Pinpoint the cell where the given text exists, returning its (X, Y) midpoint coordinate. 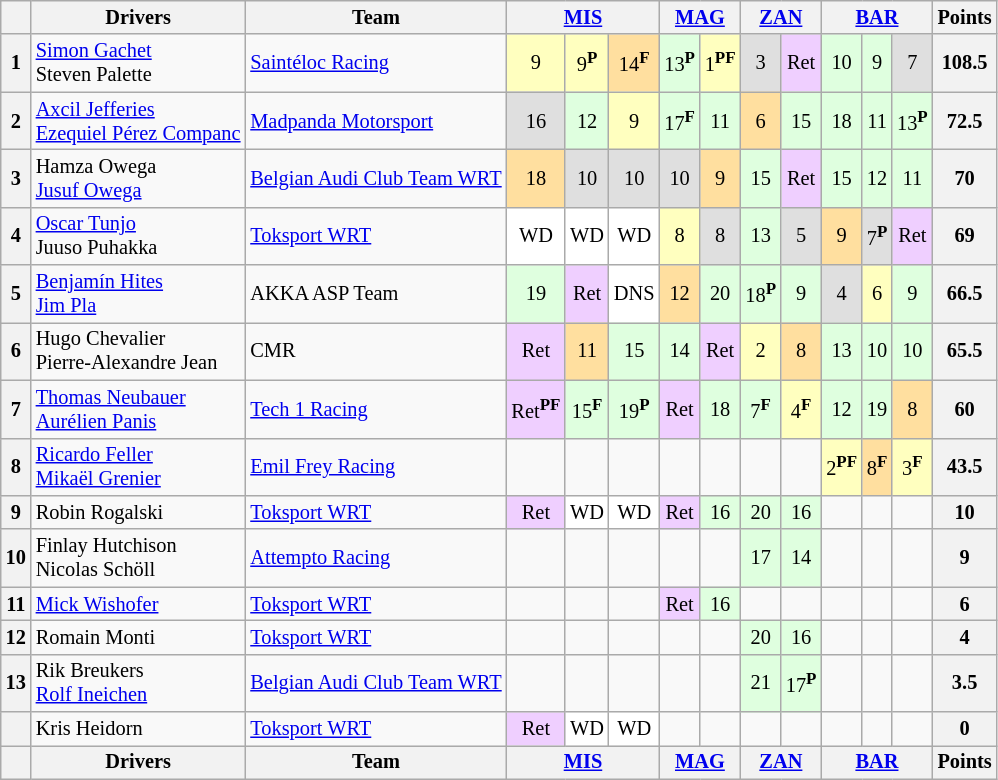
14F (634, 63)
8F (877, 467)
Kris Heidorn (138, 729)
72.5 (965, 121)
0 (965, 729)
Tech 1 Racing (376, 409)
Robin Rogalski (138, 512)
Attempto Racing (376, 558)
Romain Monti (138, 637)
19P (634, 409)
18P (760, 294)
Hamza Owega Jusuf Owega (138, 178)
17F (679, 121)
65.5 (965, 351)
Ricardo Feller Mikaël Grenier (138, 467)
Finlay Hutchison Nicolas Schöll (138, 558)
108.5 (965, 63)
60 (965, 409)
Thomas Neubauer Aurélien Panis (138, 409)
Oscar Tunjo Juuso Puhakka (138, 236)
66.5 (965, 294)
2PF (842, 467)
1PF (720, 63)
43.5 (965, 467)
Benjamín Hites Jim Pla (138, 294)
Rik Breukers Rolf Ineichen (138, 683)
4F (801, 409)
3.5 (965, 683)
Emil Frey Racing (376, 467)
70 (965, 178)
DNS (634, 294)
15F (587, 409)
AKKA ASP Team (376, 294)
3F (912, 467)
17 (760, 558)
Simon Gachet Steven Palette (138, 63)
7P (877, 236)
Hugo Chevalier Pierre-Alexandre Jean (138, 351)
69 (965, 236)
21 (760, 683)
CMR (376, 351)
17P (801, 683)
7F (760, 409)
1 (16, 63)
Axcil Jefferies Ezequiel Pérez Companc (138, 121)
9P (587, 63)
Mick Wishofer (138, 604)
RetPF (536, 409)
Saintéloc Racing (376, 63)
Madpanda Motorsport (376, 121)
